Pinpoint the cell where the given text exists, returning its (x, y) midpoint coordinate. 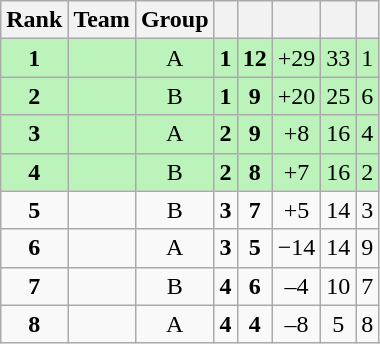
+20 (296, 96)
+29 (296, 58)
−14 (296, 248)
Rank (34, 20)
10 (338, 286)
25 (338, 96)
+7 (296, 172)
Team (102, 20)
12 (254, 58)
+8 (296, 134)
33 (338, 58)
–4 (296, 286)
Group (174, 20)
–8 (296, 324)
+5 (296, 210)
